Provide the [X, Y] coordinate of the cell's center where the given text is located.  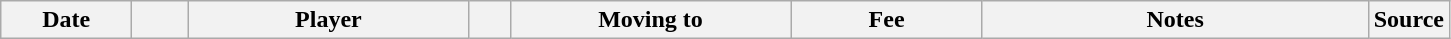
Date [66, 20]
Notes [1175, 20]
Fee [886, 20]
Player [328, 20]
Source [1408, 20]
Moving to [650, 20]
